Extract the [x, y] coordinate from the center of the cell holding the provided text.  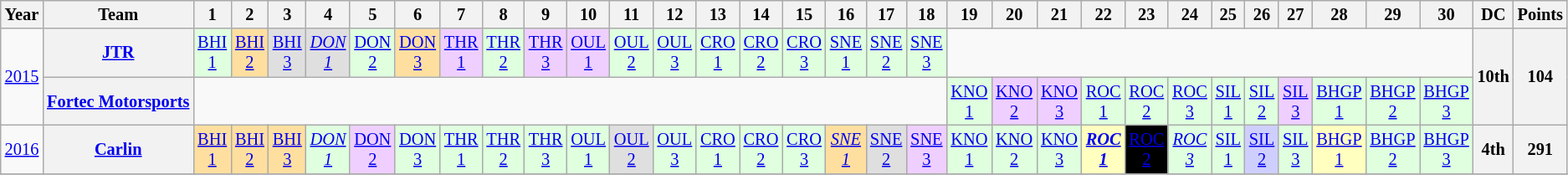
JTR [118, 53]
Fortec Motorsports [118, 101]
18 [926, 14]
12 [674, 14]
10 [588, 14]
1 [213, 14]
Team [118, 14]
DC [1494, 14]
29 [1392, 14]
17 [886, 14]
2016 [22, 149]
15 [804, 14]
Carlin [118, 149]
Year [22, 14]
30 [1446, 14]
10th [1494, 77]
27 [1295, 14]
19 [969, 14]
3 [288, 14]
8 [503, 14]
20 [1014, 14]
2015 [22, 77]
23 [1146, 14]
14 [761, 14]
26 [1262, 14]
291 [1540, 149]
2 [249, 14]
4 [328, 14]
6 [418, 14]
25 [1228, 14]
5 [372, 14]
9 [546, 14]
16 [846, 14]
Points [1540, 14]
7 [461, 14]
11 [632, 14]
21 [1059, 14]
13 [718, 14]
104 [1540, 77]
22 [1104, 14]
28 [1339, 14]
4th [1494, 149]
24 [1190, 14]
